Identify which cell holds the provided text, then report its (x, y) central coordinate. 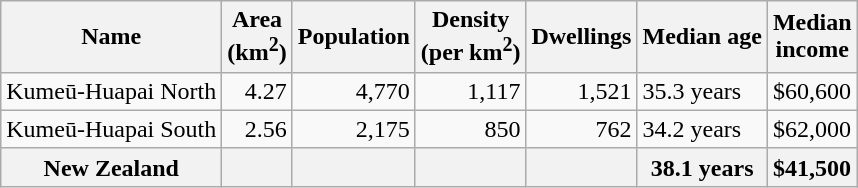
Name (112, 37)
850 (470, 129)
$60,600 (812, 91)
34.2 years (702, 129)
38.1 years (702, 167)
Medianincome (812, 37)
Population (354, 37)
Area(km2) (257, 37)
2,175 (354, 129)
Dwellings (582, 37)
Kumeū-Huapai South (112, 129)
$41,500 (812, 167)
2.56 (257, 129)
1,521 (582, 91)
4,770 (354, 91)
1,117 (470, 91)
35.3 years (702, 91)
762 (582, 129)
Density(per km2) (470, 37)
Kumeū-Huapai North (112, 91)
New Zealand (112, 167)
$62,000 (812, 129)
Median age (702, 37)
4.27 (257, 91)
